For the text-containing cell, return its midpoint in (X, Y) coordinate format. 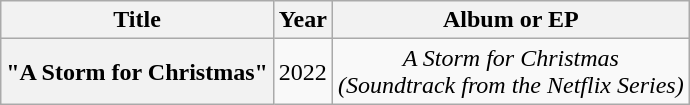
Year (302, 20)
Album or EP (510, 20)
"A Storm for Christmas" (138, 72)
A Storm for Christmas(Soundtrack from the Netflix Series) (510, 72)
Title (138, 20)
2022 (302, 72)
